Determine the [X, Y] coordinate at the center of the cell enclosing the given text.  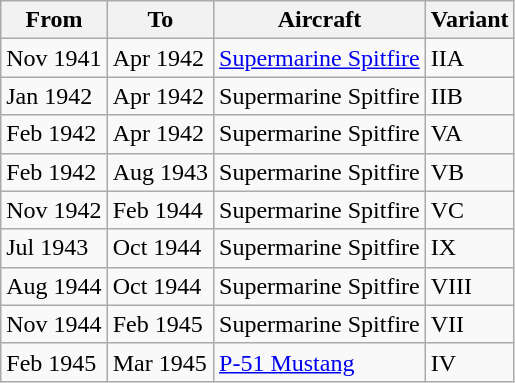
To [160, 20]
IIA [470, 58]
Variant [470, 20]
VB [470, 172]
Nov 1942 [54, 210]
VA [470, 134]
From [54, 20]
IV [470, 362]
VC [470, 210]
IIB [470, 96]
Feb 1944 [160, 210]
Aircraft [320, 20]
Jan 1942 [54, 96]
Aug 1944 [54, 286]
VII [470, 324]
Nov 1944 [54, 324]
P-51 Mustang [320, 362]
Aug 1943 [160, 172]
Nov 1941 [54, 58]
VIII [470, 286]
IX [470, 248]
Mar 1945 [160, 362]
Jul 1943 [54, 248]
